Locate the cell with the specified text and output its [x, y] center coordinate. 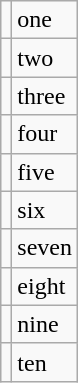
nine [45, 324]
four [45, 134]
six [45, 210]
one [45, 20]
two [45, 58]
three [45, 96]
eight [45, 286]
seven [45, 248]
five [45, 172]
ten [45, 362]
